Return the (x, y) coordinate for the center point of the cell that contains the specified text.  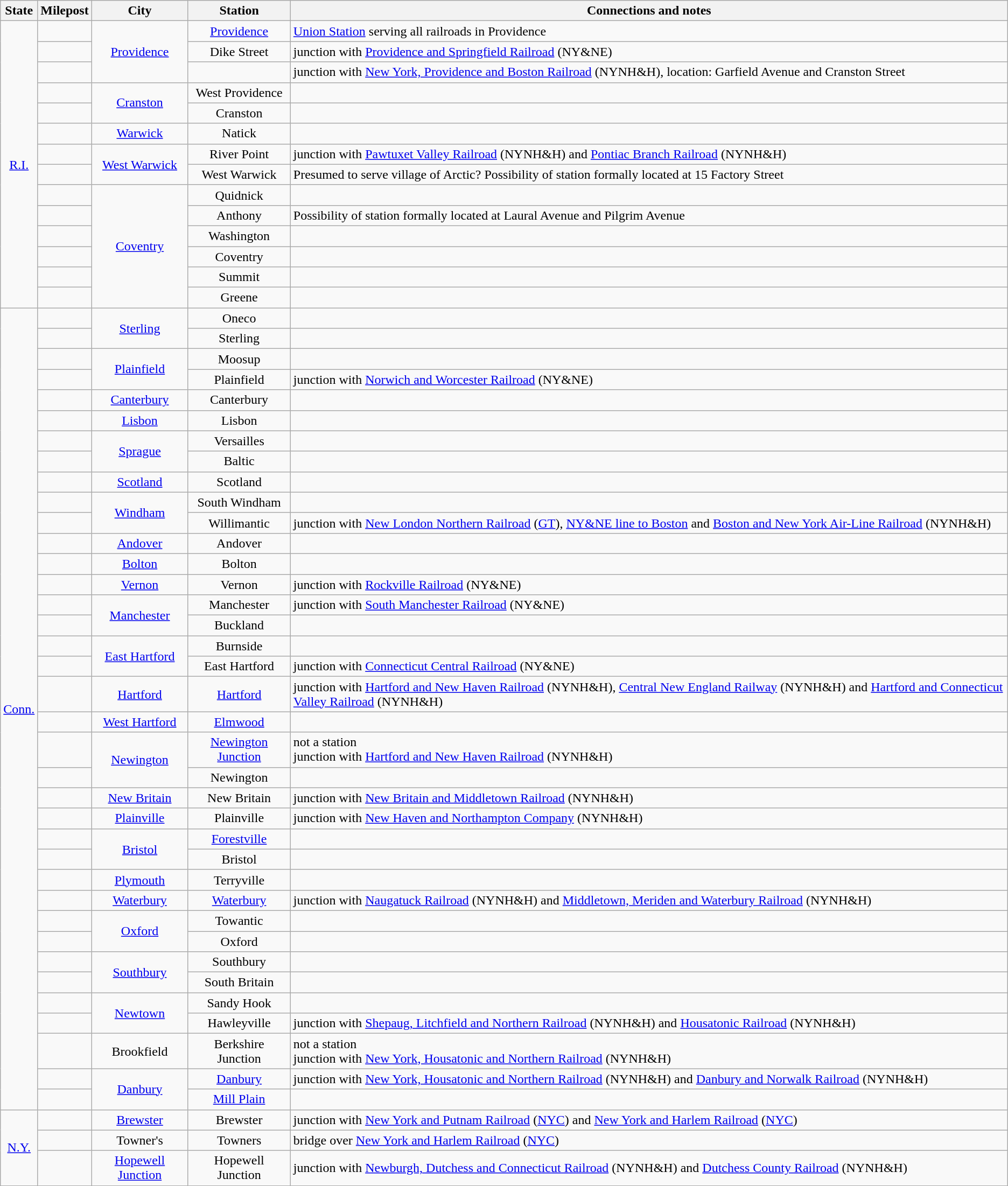
Newington Junction (239, 749)
R.I. (19, 165)
junction with New York, Providence and Boston Railroad (NYNH&H), location: Garfield Avenue and Cranston Street (649, 72)
junction with New York and Putnam Railroad (NYC) and New York and Harlem Railroad (NYC) (649, 1120)
Buckland (239, 626)
Greene (239, 298)
junction with Naugatuck Railroad (NYNH&H) and Middletown, Meriden and Waterbury Railroad (NYNH&H) (649, 900)
Warwick (140, 134)
Towner's (140, 1140)
not a stationjunction with New York, Housatonic and Northern Railroad (NYNH&H) (649, 1051)
Versailles (239, 441)
Possibility of station formally located at Laural Avenue and Pilgrim Avenue (649, 215)
Elmwood (239, 722)
N.Y. (19, 1148)
Newtown (140, 1013)
bridge over New York and Harlem Railroad (NYC) (649, 1140)
West Providence (239, 93)
South Britain (239, 983)
junction with New Britain and Middletown Railroad (NYNH&H) (649, 798)
Milepost (65, 11)
Anthony (239, 215)
River Point (239, 154)
West Hartford (140, 722)
junction with Providence and Springfield Railroad (NY&NE) (649, 52)
Towantic (239, 921)
junction with Pawtuxet Valley Railroad (NYNH&H) and Pontiac Branch Railroad (NYNH&H) (649, 154)
Baltic (239, 461)
not a stationjunction with Hartford and New Haven Railroad (NYNH&H) (649, 749)
junction with Rockville Railroad (NY&NE) (649, 584)
junction with Newburgh, Dutchess and Connecticut Railroad (NYNH&H) and Dutchess County Railroad (NYNH&H) (649, 1168)
Towners (239, 1140)
Brookfield (140, 1051)
Conn. (19, 708)
Dike Street (239, 52)
Oneco (239, 318)
junction with Connecticut Central Railroad (NY&NE) (649, 666)
Station (239, 11)
Plymouth (140, 880)
Quidnick (239, 195)
South Windham (239, 502)
Forestville (239, 839)
City (140, 11)
Mill Plain (239, 1099)
Windham (140, 513)
Presumed to serve village of Arctic? Possibility of station formally located at 15 Factory Street (649, 174)
State (19, 11)
junction with South Manchester Railroad (NY&NE) (649, 605)
Hawleyville (239, 1023)
junction with New York, Housatonic and Northern Railroad (NYNH&H) and Danbury and Norwalk Railroad (NYNH&H) (649, 1079)
Terryville (239, 880)
Moosup (239, 359)
junction with New London Northern Railroad (GT), NY&NE line to Boston and Boston and New York Air-Line Railroad (NYNH&H) (649, 523)
Burnside (239, 646)
Sprague (140, 451)
junction with Hartford and New Haven Railroad (NYNH&H), Central New England Railway (NYNH&H) and Hartford and Connecticut Valley Railroad (NYNH&H) (649, 694)
Washington (239, 236)
Berkshire Junction (239, 1051)
junction with New Haven and Northampton Company (NYNH&H) (649, 818)
Summit (239, 277)
Union Station serving all railroads in Providence (649, 31)
Natick (239, 134)
junction with Norwich and Worcester Railroad (NY&NE) (649, 380)
Willimantic (239, 523)
Sandy Hook (239, 1003)
Connections and notes (649, 11)
junction with Shepaug, Litchfield and Northern Railroad (NYNH&H) and Housatonic Railroad (NYNH&H) (649, 1023)
